Find where the given text appears and provide that cell's center as (X, Y) coordinate. 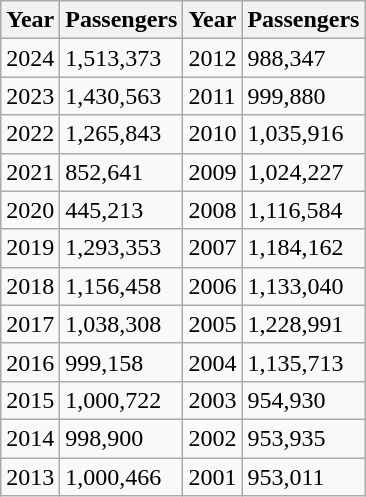
2007 (212, 248)
2011 (212, 96)
2023 (30, 96)
1,000,722 (122, 400)
2015 (30, 400)
1,513,373 (122, 58)
1,135,713 (304, 362)
1,228,991 (304, 324)
1,184,162 (304, 248)
1,156,458 (122, 286)
953,935 (304, 438)
2010 (212, 134)
1,265,843 (122, 134)
2009 (212, 172)
2014 (30, 438)
2012 (212, 58)
2019 (30, 248)
1,038,308 (122, 324)
2002 (212, 438)
1,430,563 (122, 96)
1,293,353 (122, 248)
2006 (212, 286)
954,930 (304, 400)
2016 (30, 362)
1,024,227 (304, 172)
852,641 (122, 172)
953,011 (304, 477)
2021 (30, 172)
1,000,466 (122, 477)
999,880 (304, 96)
2008 (212, 210)
2018 (30, 286)
2001 (212, 477)
2020 (30, 210)
2022 (30, 134)
2003 (212, 400)
2017 (30, 324)
2013 (30, 477)
1,035,916 (304, 134)
999,158 (122, 362)
445,213 (122, 210)
1,116,584 (304, 210)
998,900 (122, 438)
2024 (30, 58)
1,133,040 (304, 286)
2005 (212, 324)
2004 (212, 362)
988,347 (304, 58)
